Scan for the cell matching the given text and deliver its (X, Y) coordinate at center. 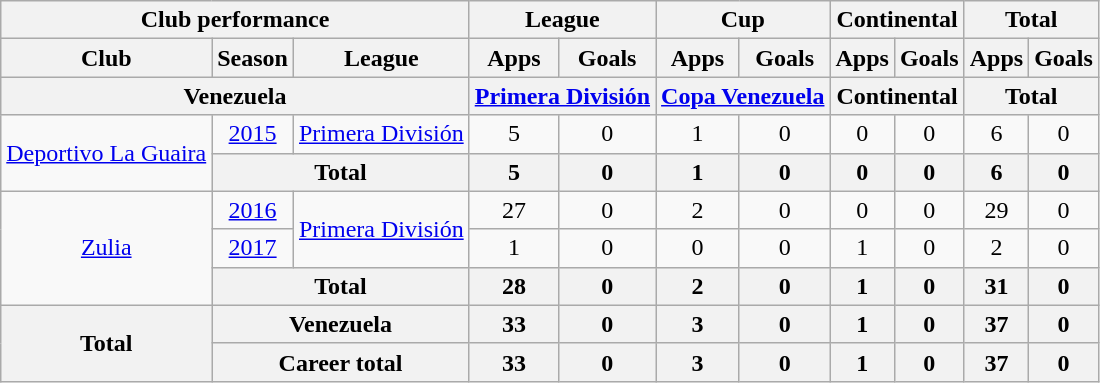
2017 (253, 248)
Club (106, 58)
2015 (253, 134)
31 (996, 286)
2016 (253, 210)
Season (253, 58)
Club performance (235, 20)
Copa Venezuela (743, 96)
28 (514, 286)
Cup (743, 20)
29 (996, 210)
Zulia (106, 248)
Career total (340, 362)
Deportivo La Guaira (106, 153)
27 (514, 210)
